Extract the [X, Y] coordinate from the center of the cell holding the provided text.  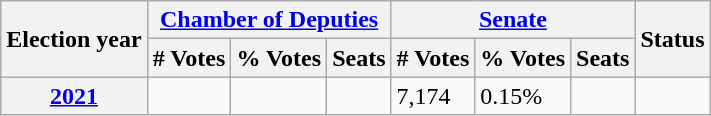
2021 [74, 96]
Status [672, 39]
7,174 [433, 96]
Chamber of Deputies [269, 20]
Senate [513, 20]
Election year [74, 39]
0.15% [523, 96]
